Search for the cell housing the specified text and yield its [X, Y] center coordinate. 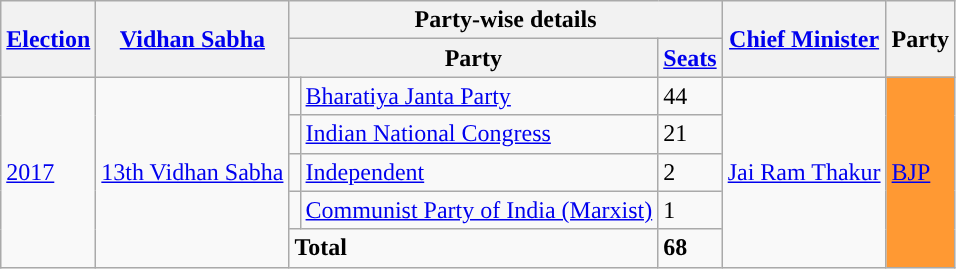
Indian National Congress [479, 134]
2017 [48, 172]
Chief Minister [804, 39]
Bharatiya Janta Party [479, 96]
Communist Party of India (Marxist) [479, 210]
Party-wise details [506, 20]
13th Vidhan Sabha [192, 172]
Vidhan Sabha [192, 39]
Seats [690, 58]
68 [690, 248]
BJP [920, 172]
Independent [479, 172]
1 [690, 210]
Jai Ram Thakur [804, 172]
Total [474, 248]
21 [690, 134]
Election [48, 39]
44 [690, 96]
2 [690, 172]
